Provide the [X, Y] coordinate of the cell's center where the given text is located.  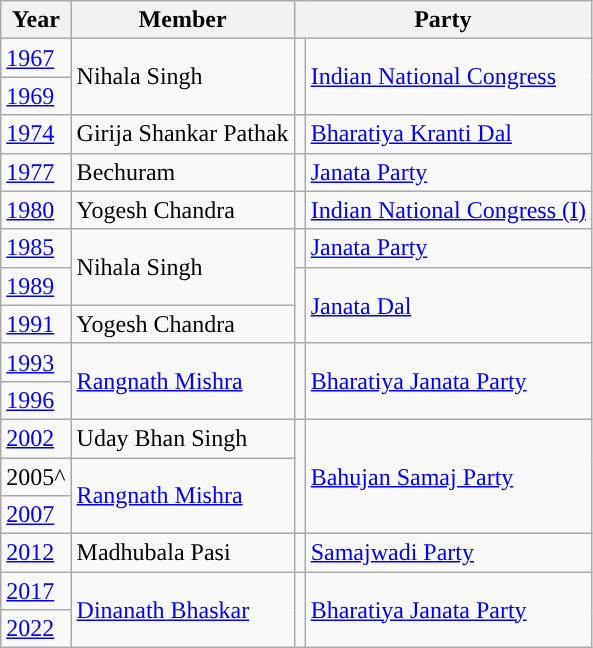
Madhubala Pasi [182, 553]
Indian National Congress [448, 77]
1980 [36, 210]
Party [442, 20]
Uday Bhan Singh [182, 438]
1993 [36, 362]
1985 [36, 248]
1967 [36, 58]
Girija Shankar Pathak [182, 134]
2007 [36, 515]
1991 [36, 324]
Bechuram [182, 172]
Samajwadi Party [448, 553]
Bahujan Samaj Party [448, 476]
Bharatiya Kranti Dal [448, 134]
1996 [36, 400]
2005^ [36, 477]
2012 [36, 553]
2002 [36, 438]
Janata Dal [448, 305]
2017 [36, 591]
1974 [36, 134]
1977 [36, 172]
Indian National Congress (I) [448, 210]
1969 [36, 96]
Member [182, 20]
1989 [36, 286]
2022 [36, 629]
Year [36, 20]
Dinanath Bhaskar [182, 610]
